Pinpoint the cell where the given text exists, returning its [X, Y] midpoint coordinate. 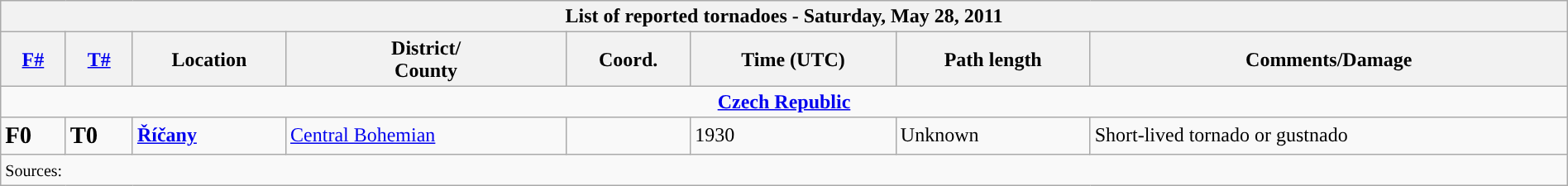
Unknown [992, 136]
Short-lived tornado or gustnado [1328, 136]
List of reported tornadoes - Saturday, May 28, 2011 [784, 17]
1930 [794, 136]
Path length [992, 60]
Location [208, 60]
F# [33, 60]
Czech Republic [784, 102]
District/County [427, 60]
Sources: [784, 169]
Time (UTC) [794, 60]
Central Bohemian [427, 136]
F0 [33, 136]
Říčany [208, 136]
Comments/Damage [1328, 60]
T0 [99, 136]
T# [99, 60]
Coord. [629, 60]
